Output the [X, Y] coordinate of the center of the cell containing the given text.  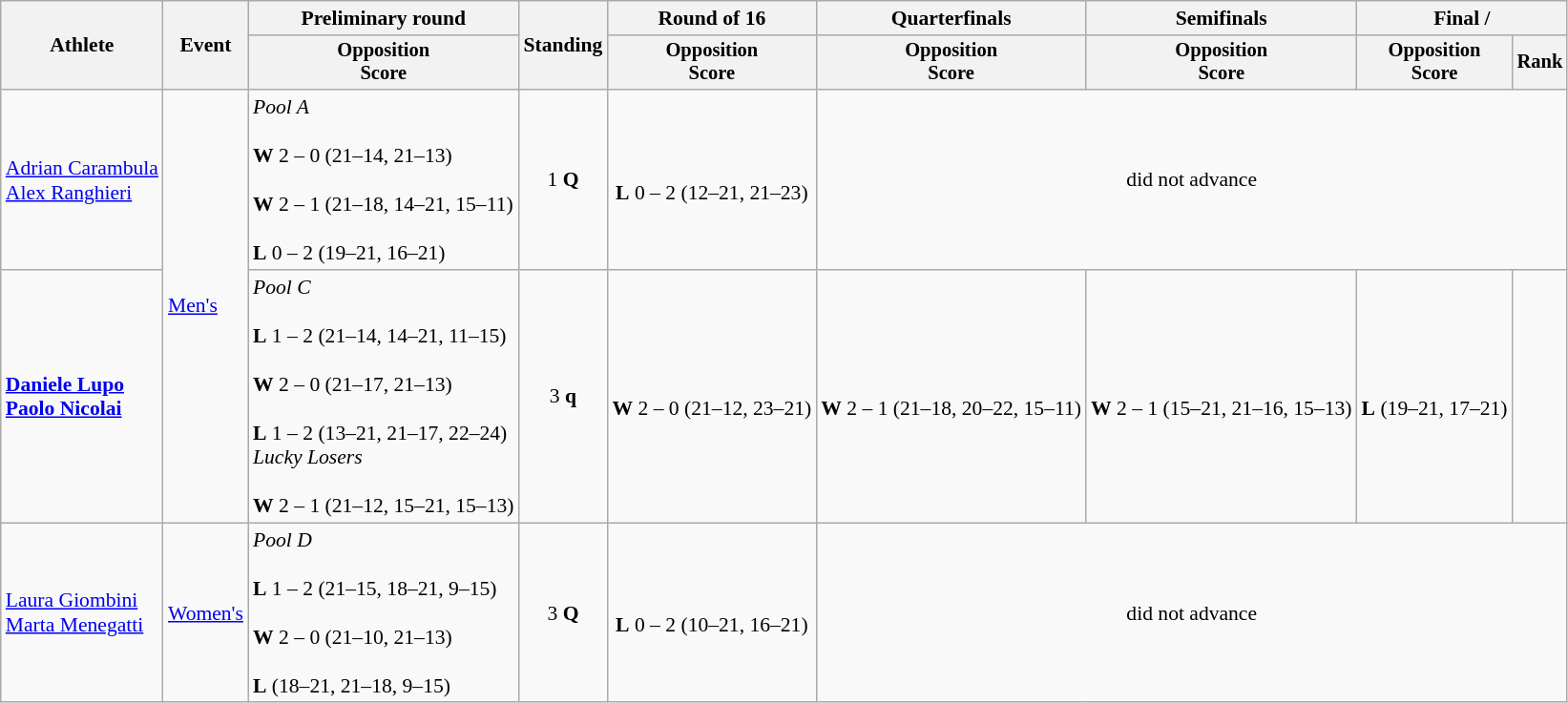
Men's [206, 306]
Pool CL 1 – 2 (21–14, 14–21, 11–15)W 2 – 0 (21–17, 21–13)L 1 – 2 (13–21, 21–17, 22–24)Lucky LosersW 2 – 1 (21–12, 15–21, 15–13) [384, 397]
Pool AW 2 – 0 (21–14, 21–13)W 2 – 1 (21–18, 14–21, 15–11)L 0 – 2 (19–21, 16–21) [384, 179]
Round of 16 [712, 18]
Standing [563, 46]
L 0 – 2 (12–21, 21–23) [712, 179]
Event [206, 46]
Women's [206, 612]
W 2 – 1 (21–18, 20–22, 15–11) [951, 397]
L (19–21, 17–21) [1435, 397]
Pool DL 1 – 2 (21–15, 18–21, 9–15)W 2 – 0 (21–10, 21–13)L (18–21, 21–18, 9–15) [384, 612]
L 0 – 2 (10–21, 16–21) [712, 612]
3 q [563, 397]
Semifinals [1222, 18]
Daniele LupoPaolo Nicolai [82, 397]
Athlete [82, 46]
W 2 – 1 (15–21, 21–16, 15–13) [1222, 397]
Final / [1462, 18]
W 2 – 0 (21–12, 23–21) [712, 397]
Quarterfinals [951, 18]
Laura GiombiniMarta Menegatti [82, 612]
Rank [1540, 63]
1 Q [563, 179]
3 Q [563, 612]
Preliminary round [384, 18]
Adrian CarambulaAlex Ranghieri [82, 179]
